Return the [X, Y] coordinate for the center point of the cell that contains the specified text.  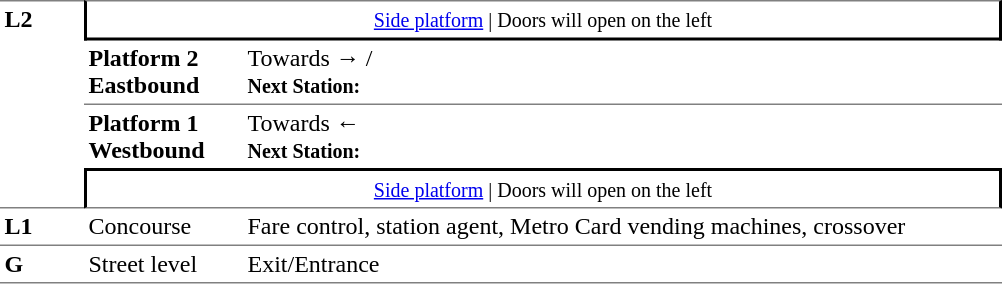
Concourse [164, 226]
Towards → / Next Station: [622, 72]
Towards ← Next Station: [622, 136]
L2 [42, 104]
G [42, 264]
Exit/Entrance [622, 264]
Platform 1Westbound [164, 136]
L1 [42, 226]
Fare control, station agent, Metro Card vending machines, crossover [622, 226]
Platform 2Eastbound [164, 72]
Street level [164, 264]
